For the text-containing cell, return its midpoint in (X, Y) coordinate format. 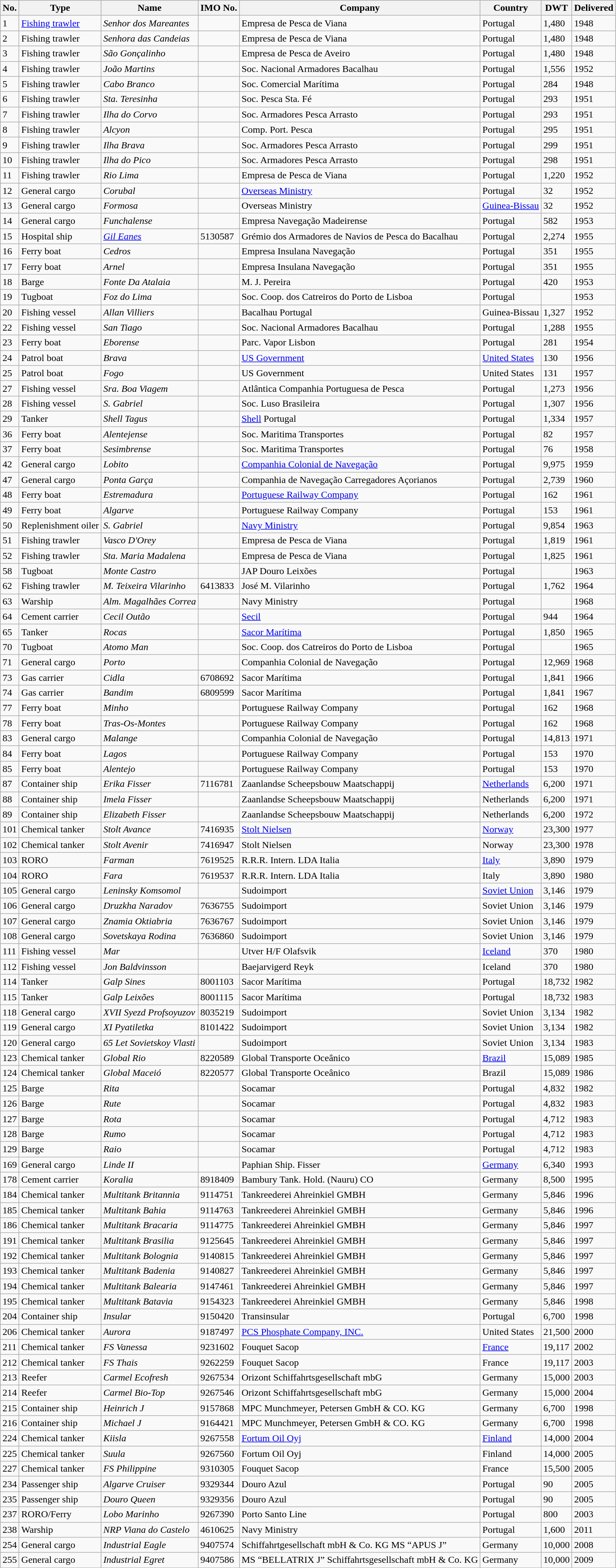
9407574 (219, 1545)
224 (10, 1438)
Alentejense (150, 434)
42 (10, 465)
Transinsular (360, 1317)
8220589 (219, 1058)
78 (10, 723)
105 (10, 890)
San Tiago (150, 327)
Shell Portugal (360, 419)
204 (10, 1317)
Vasco D'Orey (150, 541)
Insular (150, 1317)
1978 (594, 845)
102 (10, 845)
76 (556, 449)
1,273 (556, 388)
8,500 (556, 1180)
Shell Tagus (150, 419)
130 (556, 358)
Company (360, 8)
João Martins (150, 69)
Soc. Luso Brasileira (360, 403)
82 (556, 434)
9114763 (219, 1210)
77 (10, 708)
7636767 (219, 921)
Parc. Vapor Lisbon (360, 343)
Jon Baldvinsson (150, 967)
1,762 (556, 586)
Linde II (150, 1165)
14,813 (556, 738)
Alentejo (150, 769)
Bandim (150, 693)
216 (10, 1423)
Multitank Brasilia (150, 1241)
José M. Vilarinho (360, 586)
Rita (150, 1088)
4610625 (219, 1530)
50 (10, 525)
15,500 (556, 1469)
2,274 (556, 236)
11 (10, 175)
1 (10, 23)
7619525 (219, 860)
87 (10, 784)
186 (10, 1225)
Sesimbrense (150, 449)
Fogo (150, 373)
299 (556, 145)
Raio (150, 1149)
Multitank Britannia (150, 1195)
Empresa de Pesca de Aveiro (360, 54)
52 (10, 556)
7 (10, 114)
Koralia (150, 1180)
Kiisla (150, 1438)
RORO/Ferry (60, 1514)
XI Pyatiletka (150, 1027)
9125645 (219, 1241)
234 (10, 1484)
9140815 (219, 1256)
Ilha do Corvo (150, 114)
Bambury Tank. Hold. (Nauru) CO (360, 1180)
Rute (150, 1103)
19 (10, 297)
Estremadura (150, 495)
58 (10, 571)
Delivered (594, 8)
1,334 (556, 419)
29 (10, 419)
225 (10, 1454)
2002 (594, 1347)
8220577 (219, 1073)
1,825 (556, 556)
Type (60, 8)
8 (10, 130)
1977 (594, 830)
120 (10, 1043)
6809599 (219, 693)
Sra. Boa Viagem (150, 388)
8001103 (219, 982)
JAP Douro Leixões (360, 571)
12,969 (556, 662)
Brava (150, 358)
227 (10, 1469)
Imela Fisser (150, 799)
Replenishment oiler (60, 525)
Fonte Da Atalaia (150, 282)
Erika Fisser (150, 784)
4 (10, 69)
212 (10, 1362)
1,327 (556, 312)
7619537 (219, 875)
126 (10, 1103)
6708692 (219, 678)
Gil Eanes (150, 236)
89 (10, 814)
IMO No. (219, 8)
Rocas (150, 632)
2011 (594, 1530)
2,739 (556, 480)
13 (10, 206)
119 (10, 1027)
28 (10, 403)
Eborense (150, 343)
9267390 (219, 1514)
65 (10, 632)
9267558 (219, 1438)
215 (10, 1408)
107 (10, 921)
9310305 (219, 1469)
Alm. Magalhães Correa (150, 601)
238 (10, 1530)
9164421 (219, 1423)
1954 (594, 343)
Sta. Teresinha (150, 99)
9140827 (219, 1271)
9267534 (219, 1377)
944 (556, 616)
14 (10, 221)
124 (10, 1073)
125 (10, 1088)
Global Maceió (150, 1073)
1986 (594, 1073)
Lagos (150, 754)
255 (10, 1560)
M. J. Pereira (360, 282)
103 (10, 860)
9187497 (219, 1332)
6,340 (556, 1165)
15 (10, 236)
Tras-Os-Montes (150, 723)
63 (10, 601)
Cecil Outão (150, 616)
83 (10, 738)
129 (10, 1149)
Soc. Comercial Marítima (360, 84)
74 (10, 693)
Soc. Pesca Sta. Fé (360, 99)
1,307 (556, 403)
Monte Castro (150, 571)
Cidla (150, 678)
Industrial Egret (150, 1560)
Senhor dos Mareantes (150, 23)
Minho (150, 708)
Ilha do Pico (150, 160)
108 (10, 936)
800 (556, 1514)
1972 (594, 814)
582 (556, 221)
Baejarvigerd Reyk (360, 967)
24 (10, 358)
106 (10, 906)
Sovetskaya Rodina (150, 936)
1,850 (556, 632)
Arnel (150, 267)
Elizabeth Fisser (150, 814)
Utver H/F Olafsvik (360, 952)
254 (10, 1545)
12 (10, 191)
47 (10, 480)
Stolt Avenir (150, 845)
Znamia Oktiabria (150, 921)
5 (10, 84)
184 (10, 1195)
114 (10, 982)
27 (10, 388)
206 (10, 1332)
48 (10, 495)
9150420 (219, 1317)
70 (10, 647)
65 Let Sovietskoy Vlasti (150, 1043)
6 (10, 99)
128 (10, 1134)
No. (10, 8)
9154323 (219, 1301)
Multitank Badenia (150, 1271)
84 (10, 754)
1993 (594, 1165)
Comp. Port. Pesca (360, 130)
Porto Santo Line (360, 1514)
Formosa (150, 206)
3 (10, 54)
Industrial Eagle (150, 1545)
PCS Phosphate Company, INC. (360, 1332)
Atlântica Companhia Portuguesa de Pesca (360, 388)
71 (10, 662)
1,819 (556, 541)
Porto (150, 662)
112 (10, 967)
Carmel Bio-Top (150, 1392)
284 (556, 84)
7116781 (219, 784)
Grémio dos Armadores de Navios de Pesca do Bacalhau (360, 236)
36 (10, 434)
18 (10, 282)
9,975 (556, 465)
237 (10, 1514)
49 (10, 510)
Druzkha Naradov (150, 906)
Bacalhau Portugal (360, 312)
20 (10, 312)
Galp Sines (150, 982)
123 (10, 1058)
Cedros (150, 251)
9267546 (219, 1392)
7636755 (219, 906)
Companhia de Navegação Carregadores Açorianos (360, 480)
195 (10, 1301)
Multitank Bolognia (150, 1256)
111 (10, 952)
8001115 (219, 997)
1958 (594, 449)
235 (10, 1499)
Sta. Maria Madalena (150, 556)
Empresa Navegação Madeirense (360, 221)
FS Vanessa (150, 1347)
37 (10, 449)
192 (10, 1256)
23 (10, 343)
9114751 (219, 1195)
1967 (594, 693)
73 (10, 678)
1,220 (556, 175)
Multitank Batavia (150, 1301)
115 (10, 997)
9231602 (219, 1347)
7416947 (219, 845)
Multitank Balearia (150, 1286)
25 (10, 373)
127 (10, 1119)
1,556 (556, 69)
9157868 (219, 1408)
2 (10, 38)
Cabo Branco (150, 84)
Paphian Ship. Fisser (360, 1165)
1995 (594, 1180)
214 (10, 1392)
Heinrich J (150, 1408)
DWT (556, 8)
85 (10, 769)
185 (10, 1210)
2009 (594, 1560)
Foz do Lima (150, 297)
9114775 (219, 1225)
17 (10, 267)
21,500 (556, 1332)
298 (556, 160)
Lobo Marinho (150, 1514)
131 (556, 373)
Atomo Man (150, 647)
9 (10, 145)
193 (10, 1271)
Leninsky Komsomol (150, 890)
2000 (594, 1332)
211 (10, 1347)
MS “BELLATRIX J” Schiffahrtsgesellschaft mbH & Co. KG (360, 1560)
Multitank Bahia (150, 1210)
Stolt Avance (150, 830)
Rumo (150, 1134)
7416935 (219, 830)
Senhora das Candeias (150, 38)
9,854 (556, 525)
9267560 (219, 1454)
Suula (150, 1454)
Schiffahrtgesellschaft mbH & Co. KG MS “APUS J” (360, 1545)
1959 (594, 465)
Rota (150, 1119)
64 (10, 616)
9329344 (219, 1484)
169 (10, 1165)
Malange (150, 738)
FS Thais (150, 1362)
7636860 (219, 936)
281 (556, 343)
16 (10, 251)
Alcyon (150, 130)
1,600 (556, 1530)
62 (10, 586)
Multitank Bracaria (150, 1225)
XVII Syezd Profsoyuzov (150, 1012)
1966 (594, 678)
8918409 (219, 1180)
9147461 (219, 1286)
Lobito (150, 465)
São Gonçalinho (150, 54)
Aurora (150, 1332)
51 (10, 541)
194 (10, 1286)
8035219 (219, 1012)
213 (10, 1377)
Allan Villiers (150, 312)
Global Rio (150, 1058)
Mar (150, 952)
Galp Leixões (150, 997)
Douro Queen (150, 1499)
22 (10, 327)
Rio Lima (150, 175)
Hospital ship (60, 236)
9329356 (219, 1499)
Ilha Brava (150, 145)
1985 (594, 1058)
2008 (594, 1545)
1,288 (556, 327)
5130587 (219, 236)
104 (10, 875)
101 (10, 830)
Funchalense (150, 221)
Algarve (150, 510)
1960 (594, 480)
295 (556, 130)
420 (556, 282)
88 (10, 799)
Secil (360, 616)
Michael J (150, 1423)
Farman (150, 860)
Ponta Garça (150, 480)
8101422 (219, 1027)
Corubal (150, 191)
Country (510, 8)
FS Philippine (150, 1469)
118 (10, 1012)
M. Teixeira Vilarinho (150, 586)
Algarve Cruiser (150, 1484)
Name (150, 8)
191 (10, 1241)
178 (10, 1180)
6413833 (219, 586)
10 (10, 160)
Carmel Ecofresh (150, 1377)
NRP Viana do Castelo (150, 1530)
Fara (150, 875)
9407586 (219, 1560)
9262259 (219, 1362)
